Output the [x, y] coordinate of the center of the cell containing the given text.  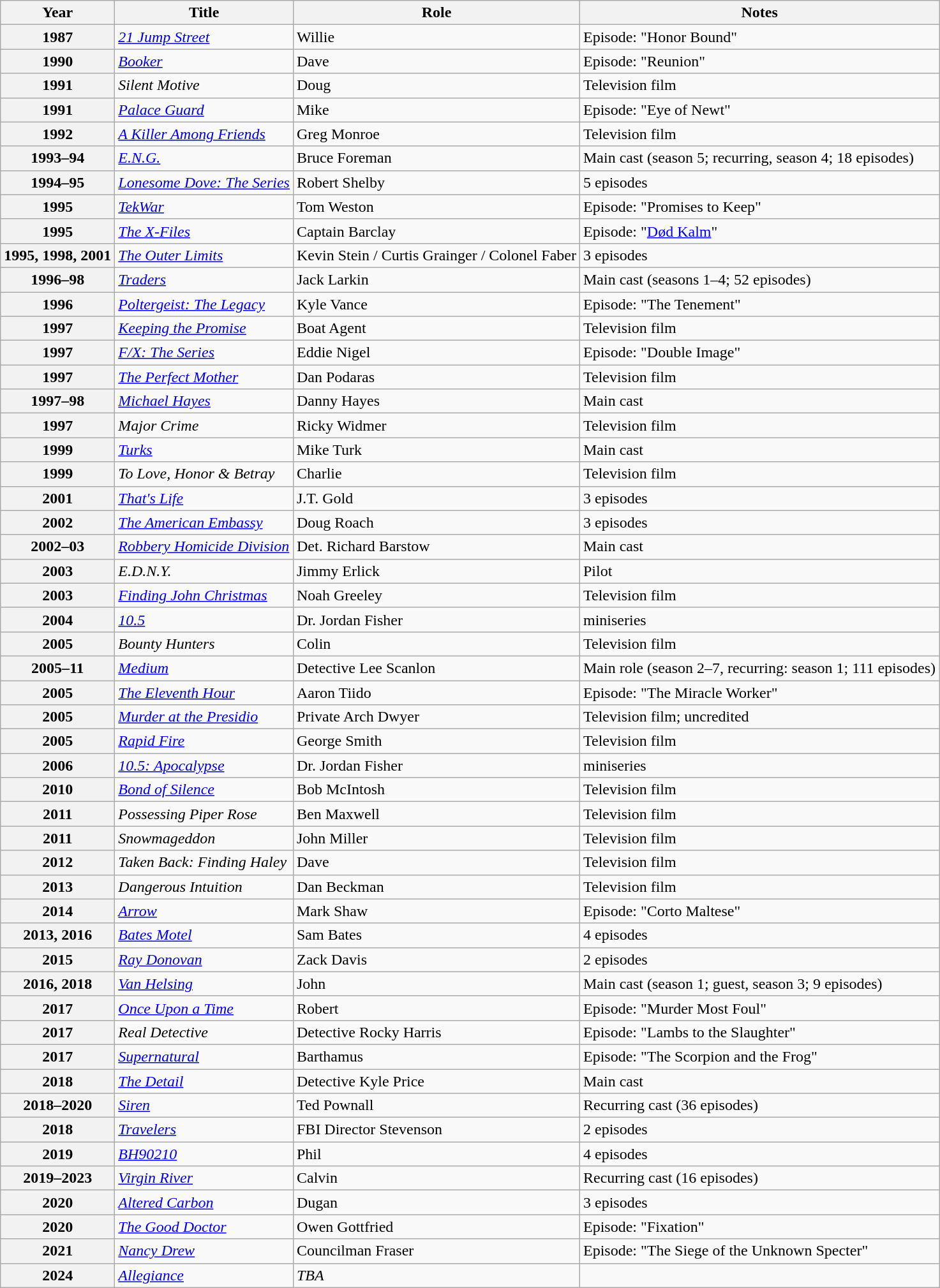
Sam Bates [436, 935]
Bates Motel [204, 935]
Murder at the Presidio [204, 717]
1992 [57, 134]
Real Detective [204, 1032]
Bob McIntosh [436, 790]
Major Crime [204, 426]
2010 [57, 790]
Altered Carbon [204, 1203]
Siren [204, 1106]
Eddie Nigel [436, 353]
2013, 2016 [57, 935]
Calvin [436, 1178]
Mark Shaw [436, 911]
J.T. Gold [436, 498]
Detective Rocky Harris [436, 1032]
Bounty Hunters [204, 644]
Private Arch Dwyer [436, 717]
Episode: "The Siege of the Unknown Specter" [759, 1251]
Role [436, 13]
Dan Beckman [436, 887]
Phil [436, 1154]
Ray Donovan [204, 959]
The Detail [204, 1081]
Aaron Tiido [436, 692]
Episode: "Honor Bound" [759, 37]
E.N.G. [204, 158]
Episode: "Corto Maltese" [759, 911]
2006 [57, 766]
John [436, 984]
1996–98 [57, 279]
Episode: "The Tenement" [759, 304]
F/X: The Series [204, 353]
2021 [57, 1251]
Dan Podaras [436, 377]
Doug [436, 85]
1995, 1998, 2001 [57, 255]
1987 [57, 37]
Zack Davis [436, 959]
Robert Shelby [436, 182]
Episode: "The Miracle Worker" [759, 692]
The Eleventh Hour [204, 692]
TBA [436, 1275]
Episode: "Fixation" [759, 1227]
2019 [57, 1154]
To Love, Honor & Betray [204, 474]
Supernatural [204, 1056]
John Miller [436, 838]
2014 [57, 911]
Episode: "Murder Most Foul" [759, 1008]
Traders [204, 279]
Willie [436, 37]
Robert [436, 1008]
Year [57, 13]
Kyle Vance [436, 304]
Once Upon a Time [204, 1008]
Doug Roach [436, 522]
Booker [204, 61]
Jack Larkin [436, 279]
2002 [57, 522]
Episode: "Double Image" [759, 353]
Main cast (season 5; recurring, season 4; 18 episodes) [759, 158]
E.D.N.Y. [204, 571]
2002–03 [57, 547]
Possessing Piper Rose [204, 814]
Ricky Widmer [436, 426]
2005–11 [57, 668]
BH90210 [204, 1154]
5 episodes [759, 182]
Michael Hayes [204, 401]
1997–98 [57, 401]
Robbery Homicide Division [204, 547]
Charlie [436, 474]
Notes [759, 13]
1990 [57, 61]
Mike [436, 110]
Finding John Christmas [204, 595]
Colin [436, 644]
Detective Lee Scanlon [436, 668]
Owen Gottfried [436, 1227]
Bruce Foreman [436, 158]
The Outer Limits [204, 255]
Van Helsing [204, 984]
2001 [57, 498]
Main cast (season 1; guest, season 3; 9 episodes) [759, 984]
2013 [57, 887]
Turks [204, 450]
Ted Pownall [436, 1106]
Councilman Fraser [436, 1251]
Tom Weston [436, 207]
Palace Guard [204, 110]
2015 [57, 959]
Detective Kyle Price [436, 1081]
Bond of Silence [204, 790]
Episode: "Eye of Newt" [759, 110]
Arrow [204, 911]
The Perfect Mother [204, 377]
Episode: "The Scorpion and the Frog" [759, 1056]
Ben Maxwell [436, 814]
2004 [57, 619]
2024 [57, 1275]
Recurring cast (36 episodes) [759, 1106]
George Smith [436, 741]
A Killer Among Friends [204, 134]
Snowmageddon [204, 838]
2018–2020 [57, 1106]
Mike Turk [436, 450]
The American Embassy [204, 522]
1996 [57, 304]
The Good Doctor [204, 1227]
Medium [204, 668]
That's Life [204, 498]
Main role (season 2–7, recurring: season 1; 111 episodes) [759, 668]
Nancy Drew [204, 1251]
Television film; uncredited [759, 717]
Episode: "Promises to Keep" [759, 207]
Keeping the Promise [204, 329]
The X-Files [204, 231]
Greg Monroe [436, 134]
10.5: Apocalypse [204, 766]
Title [204, 13]
Virgin River [204, 1178]
Allegiance [204, 1275]
Episode: "Reunion" [759, 61]
10.5 [204, 619]
Kevin Stein / Curtis Grainger / Colonel Faber [436, 255]
Danny Hayes [436, 401]
Boat Agent [436, 329]
Main cast (seasons 1–4; 52 episodes) [759, 279]
Recurring cast (16 episodes) [759, 1178]
21 Jump Street [204, 37]
Noah Greeley [436, 595]
2016, 2018 [57, 984]
Silent Motive [204, 85]
Dangerous Intuition [204, 887]
Episode: "Lambs to the Slaughter" [759, 1032]
1993–94 [57, 158]
2012 [57, 862]
FBI Director Stevenson [436, 1130]
Jimmy Erlick [436, 571]
Lonesome Dove: The Series [204, 182]
Pilot [759, 571]
Episode: "Død Kalm" [759, 231]
1994–95 [57, 182]
Rapid Fire [204, 741]
Det. Richard Barstow [436, 547]
Travelers [204, 1130]
Dugan [436, 1203]
Taken Back: Finding Haley [204, 862]
2019–2023 [57, 1178]
Barthamus [436, 1056]
Captain Barclay [436, 231]
Poltergeist: The Legacy [204, 304]
TekWar [204, 207]
